Extract the (x, y) coordinate from the center of the cell holding the provided text.  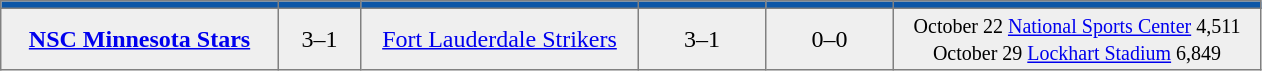
0–0 (830, 39)
Fort Lauderdale Strikers (500, 39)
October 22 National Sports Center 4,511October 29 Lockhart Stadium 6,849 (1077, 39)
NSC Minnesota Stars (140, 39)
